Return the [x, y] coordinate for the center point of the cell that contains the specified text.  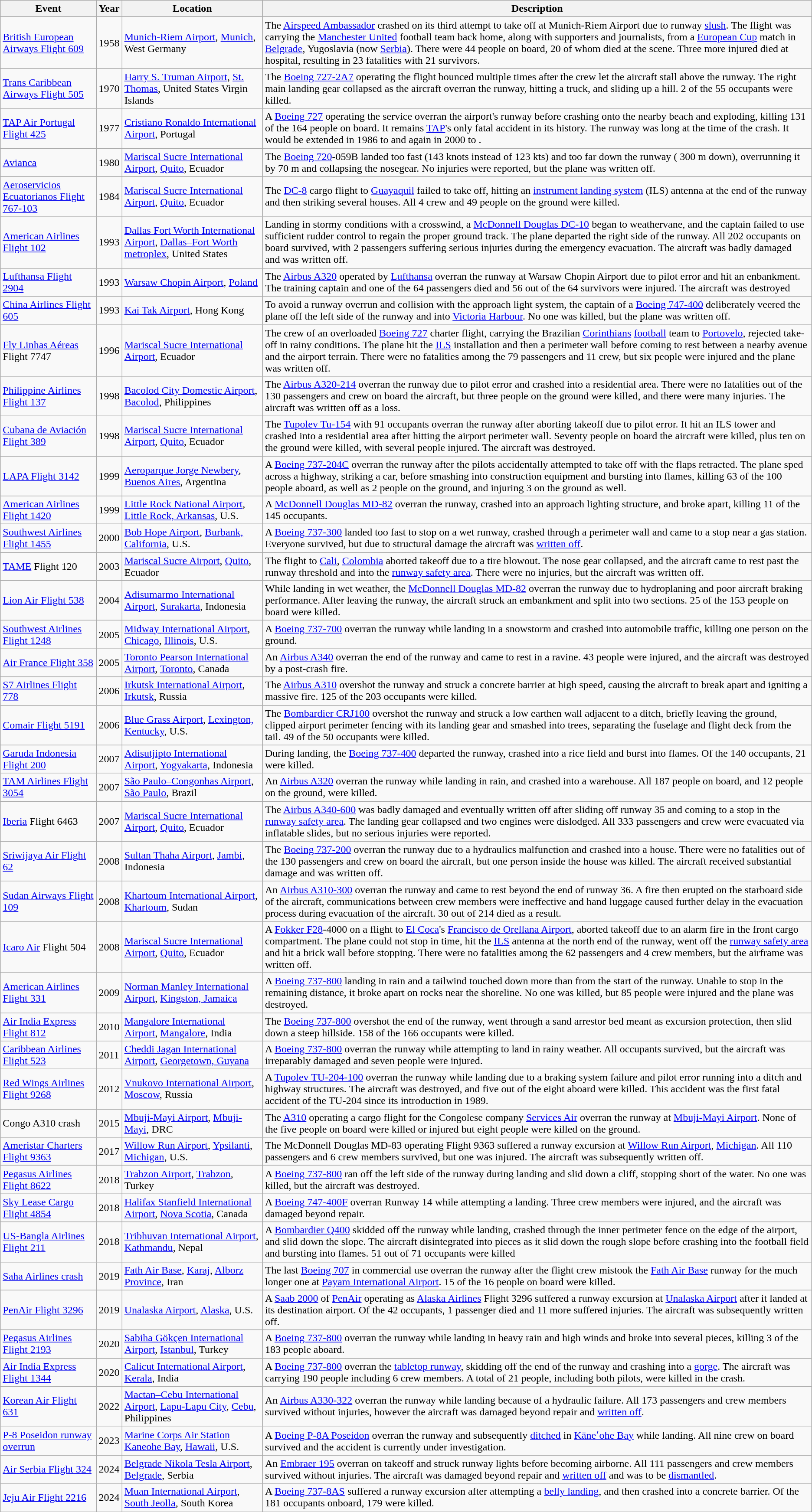
Trans Caribbean Airways Flight 505 [49, 88]
P-8 Poseidon runway overrun [49, 1440]
British European Airways Flight 609 [49, 42]
Comair Flight 5191 [49, 725]
Cheddi Jagan International Airport, Georgetown, Guyana [192, 1055]
Iberia Flight 6463 [49, 821]
Dallas Fort Worth International Airport, Dallas–Fort Worth metroplex, United States [192, 242]
1996 [109, 350]
Event [49, 9]
Aeroparque Jorge Newbery, Buenos Aires, Argentina [192, 476]
During landing, the Boeing 737-400 departed the runway, crashed into a rice field and burst into flames. Of the 140 occupants, 21 were killed. [537, 759]
Pegasus Airlines Flight 2193 [49, 1344]
Warsaw Chopin Airport, Poland [192, 282]
Year [109, 9]
Location [192, 9]
São Paulo–Congonhas Airport, São Paulo, Brazil [192, 787]
2022 [109, 1406]
A McDonnell Douglas MD-82 overran the runway, crashed into an approach lighting structure, and broke apart, killing 11 of the 145 occupants. [537, 510]
Adisumarmo International Airport, Surakarta, Indonesia [192, 601]
1970 [109, 88]
Bacolod City Domestic Airport, Bacolod, Philippines [192, 396]
Mariscal Sucre International Airport, Ecuador [192, 350]
Vnukovo International Airport, Moscow, Russia [192, 1089]
Air Serbia Flight 324 [49, 1469]
2000 [109, 539]
A Boeing 737-700 overran the runway while landing in a snowstorm and crashed into automobile traffic, killing one person on the ground. [537, 635]
Halifax Stanfield International Airport, Nova Scotia, Canada [192, 1208]
Southwest Airlines Flight 1248 [49, 635]
Mbuji-Mayi Airport, Mbuji-Mayi, DRC [192, 1123]
Little Rock National Airport, Little Rock, Arkansas, U.S. [192, 510]
1958 [109, 42]
Cubana de Aviación Flight 389 [49, 436]
Air India Express Flight 812 [49, 1027]
Philippine Airlines Flight 137 [49, 396]
Fath Air Base, Karaj, Alborz Province, Iran [192, 1276]
Adisutjipto International Airport, Yogyakarta, Indonesia [192, 759]
2004 [109, 601]
1984 [109, 196]
Belgrade Nikola Tesla Airport, Belgrade, Serbia [192, 1469]
Saha Airlines crash [49, 1276]
Kai Tak Airport, Hong Kong [192, 310]
American Airlines Flight 1420 [49, 510]
2003 [109, 566]
Irkutsk International Airport, Irkutsk, Russia [192, 691]
Caribbean Airlines Flight 523 [49, 1055]
Avianca [49, 162]
US-Bangla Airlines Flight 211 [49, 1242]
Mactan–Cebu International Airport, Lapu-Lapu City, Cebu, Philippines [192, 1406]
Korean Air Flight 631 [49, 1406]
2009 [109, 993]
Sultan Thaha Airport, Jambi, Indonesia [192, 861]
Blue Grass Airport, Lexington, Kentucky, U.S. [192, 725]
Aeroservicios Ecuatorianos Flight 767-103 [49, 196]
Willow Run Airport, Ypsilanti, Michigan, U.S. [192, 1152]
China Airlines Flight 605 [49, 310]
American Airlines Flight 331 [49, 993]
Trabzon Airport, Trabzon, Turkey [192, 1179]
A Boeing 747-400F overran Runway 14 while attempting a landing. Three crew members were injured, and the aircraft was damaged beyond repair. [537, 1208]
American Airlines Flight 102 [49, 242]
Lion Air Flight 538 [49, 601]
S7 Airlines Flight 778 [49, 691]
Jeju Air Flight 2216 [49, 1498]
2011 [109, 1055]
2023 [109, 1440]
Ameristar Charters Flight 9363 [49, 1152]
Congo A310 crash [49, 1123]
2017 [109, 1152]
Red Wings Airlines Flight 9268 [49, 1089]
PenAir Flight 3296 [49, 1310]
Air France Flight 358 [49, 663]
Description [537, 9]
Icaro Air Flight 504 [49, 947]
Sriwijaya Air Flight 62 [49, 861]
2012 [109, 1089]
TAME Flight 120 [49, 566]
Fly Linhas Aéreas Flight 7747 [49, 350]
Mariscal Sucre Airport, Quito, Ecuador [192, 566]
Southwest Airlines Flight 1455 [49, 539]
Muan International Airport, South Jeolla, South Korea [192, 1498]
Air India Express Flight 1344 [49, 1372]
A Boeing 737-800 overran the runway while landing in heavy rain and high winds and broke into several pieces, killing 3 of the 183 people aboard. [537, 1344]
Sky Lease Cargo Flight 4854 [49, 1208]
Munich-Riem Airport, Munich, West Germany [192, 42]
Cristiano Ronaldo International Airport, Portugal [192, 128]
1977 [109, 128]
LAPA Flight 3142 [49, 476]
Bob Hope Airport, Burbank, California, U.S. [192, 539]
Norman Manley International Airport, Kingston, Jamaica [192, 993]
Midway International Airport, Chicago, Illinois, U.S. [192, 635]
Toronto Pearson International Airport, Toronto, Canada [192, 663]
Lufthansa Flight 2904 [49, 282]
Sabiha Gökçen International Airport, Istanbul, Turkey [192, 1344]
Marine Corps Air Station Kaneohe Bay, Hawaii, U.S. [192, 1440]
1980 [109, 162]
Tribhuvan International Airport, Kathmandu, Nepal [192, 1242]
2015 [109, 1123]
Calicut International Airport, Kerala, India [192, 1372]
TAM Airlines Flight 3054 [49, 787]
Khartoum International Airport, Khartoum, Sudan [192, 901]
Pegasus Airlines Flight 8622 [49, 1179]
Unalaska Airport, Alaska, U.S. [192, 1310]
Mangalore International Airport, Mangalore, India [192, 1027]
Harry S. Truman Airport, St. Thomas, United States Virgin Islands [192, 88]
TAP Air Portugal Flight 425 [49, 128]
Sudan Airways Flight 109 [49, 901]
2010 [109, 1027]
Garuda Indonesia Flight 200 [49, 759]
